Detect which cell encompasses the target text, then output its [x, y] center coordinate. 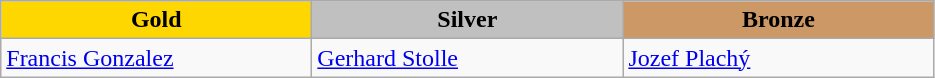
Francis Gonzalez [156, 58]
Gold [156, 20]
Gerhard Stolle [468, 58]
Jozef Plachý [778, 58]
Bronze [778, 20]
Silver [468, 20]
